Search for the cell housing the specified text and yield its (x, y) center coordinate. 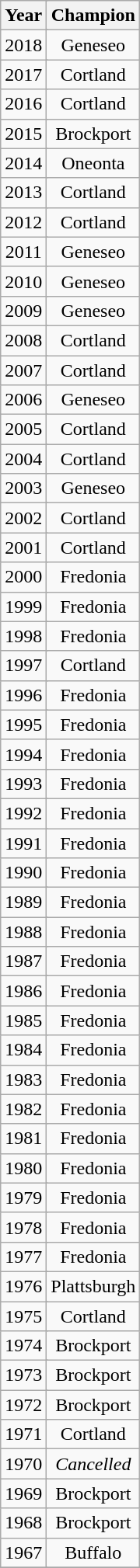
1985 (23, 1020)
Buffalo (93, 1552)
1998 (23, 636)
1974 (23, 1346)
2002 (23, 518)
1973 (23, 1375)
2008 (23, 340)
1990 (23, 873)
2000 (23, 577)
1978 (23, 1227)
1976 (23, 1286)
1979 (23, 1198)
1984 (23, 1050)
1971 (23, 1434)
1972 (23, 1405)
1967 (23, 1552)
2011 (23, 252)
2005 (23, 429)
Oneonta (93, 163)
Year (23, 16)
1977 (23, 1257)
1987 (23, 961)
2004 (23, 459)
Cancelled (93, 1464)
2012 (23, 222)
1969 (23, 1493)
2003 (23, 488)
1997 (23, 666)
2016 (23, 104)
1994 (23, 754)
1970 (23, 1464)
1992 (23, 813)
1975 (23, 1316)
Champion (93, 16)
2015 (23, 134)
1968 (23, 1523)
2018 (23, 45)
1989 (23, 902)
1980 (23, 1168)
2009 (23, 311)
1991 (23, 843)
1982 (23, 1109)
2014 (23, 163)
2007 (23, 370)
1996 (23, 695)
1995 (23, 725)
1999 (23, 607)
2010 (23, 281)
2017 (23, 75)
1988 (23, 932)
1993 (23, 784)
2001 (23, 548)
1983 (23, 1080)
2006 (23, 400)
2013 (23, 193)
1986 (23, 991)
Plattsburgh (93, 1286)
1981 (23, 1139)
